Provide the (x, y) coordinate of the cell's center where the given text is located.  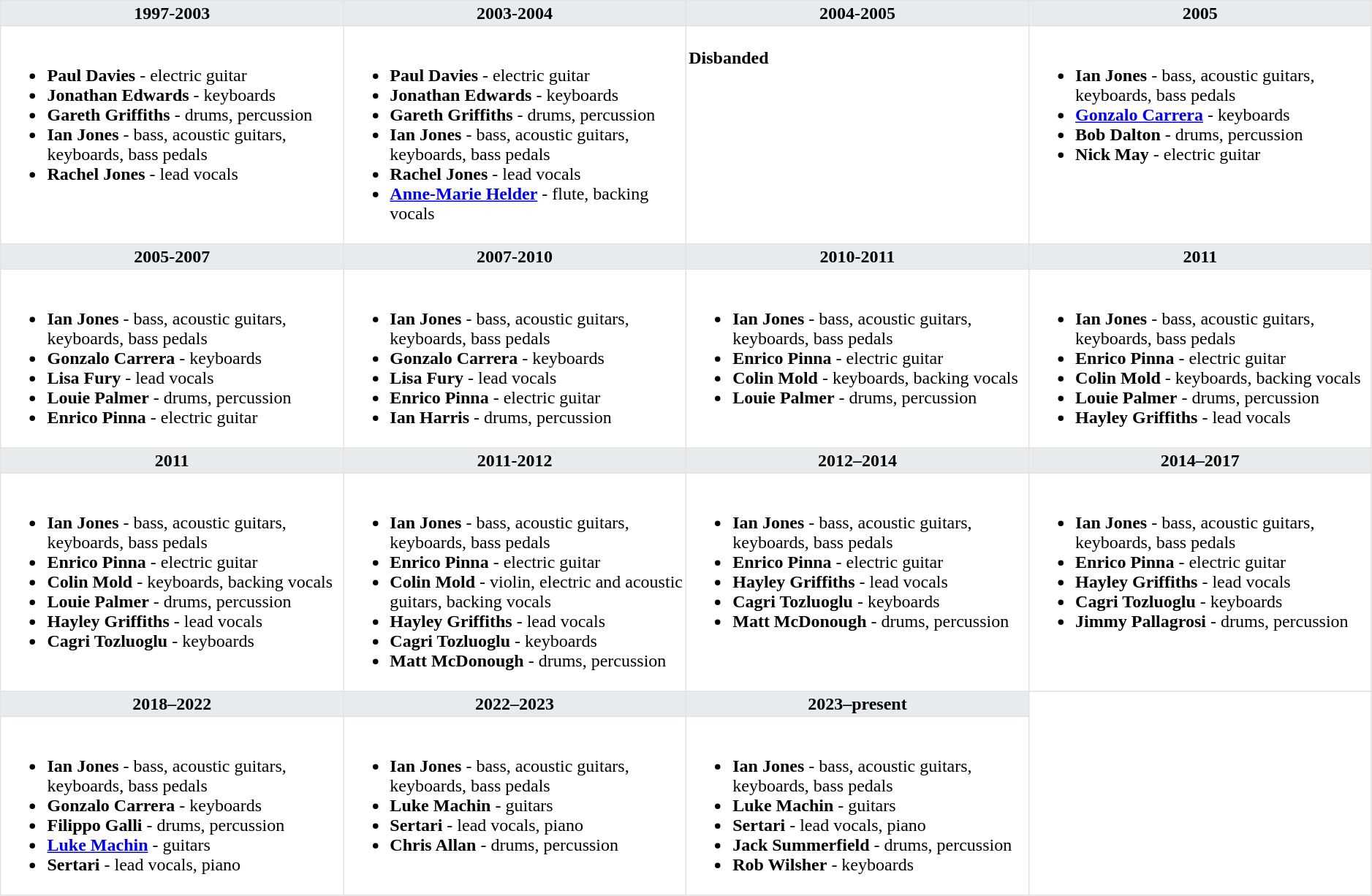
2010-2011 (857, 257)
Ian Jones - bass, acoustic guitars, keyboards, bass pedalsGonzalo Carrera - keyboardsBob Dalton - drums, percussionNick May - electric guitar (1200, 134)
2011-2012 (515, 460)
2005-2007 (173, 257)
Disbanded (857, 134)
2014–2017 (1200, 460)
2004-2005 (857, 13)
2003-2004 (515, 13)
Ian Jones - bass, acoustic guitars, keyboards, bass pedalsLuke Machin - guitarsSertari - lead vocals, pianoChris Allan - drums, percussion (515, 805)
1997-2003 (173, 13)
2018–2022 (173, 704)
2007-2010 (515, 257)
2005 (1200, 13)
2023–present (857, 704)
2022–2023 (515, 704)
2012–2014 (857, 460)
